Return [X, Y] of the center of cell containing provided text 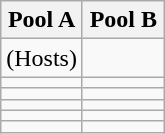
(Hosts) [42, 58]
Pool B [123, 20]
Pool A [42, 20]
